Pinpoint the cell where the given text exists, returning its (X, Y) midpoint coordinate. 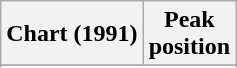
Chart (1991) (72, 34)
Peakposition (189, 34)
